Provide the (X, Y) coordinate of the cell's center where the given text is located.  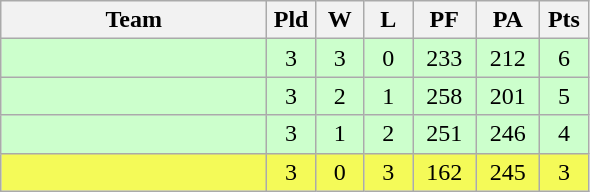
L (388, 20)
5 (564, 96)
Team (134, 20)
4 (564, 134)
201 (508, 96)
251 (444, 134)
W (340, 20)
Pld (292, 20)
258 (444, 96)
246 (508, 134)
6 (564, 58)
233 (444, 58)
162 (444, 172)
212 (508, 58)
PA (508, 20)
245 (508, 172)
PF (444, 20)
Pts (564, 20)
